Scan for the cell matching the given text and deliver its [X, Y] coordinate at center. 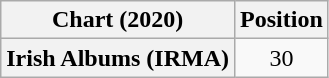
Position [282, 20]
30 [282, 58]
Irish Albums (IRMA) [118, 58]
Chart (2020) [118, 20]
